Identify which cell holds the provided text, then report its (X, Y) central coordinate. 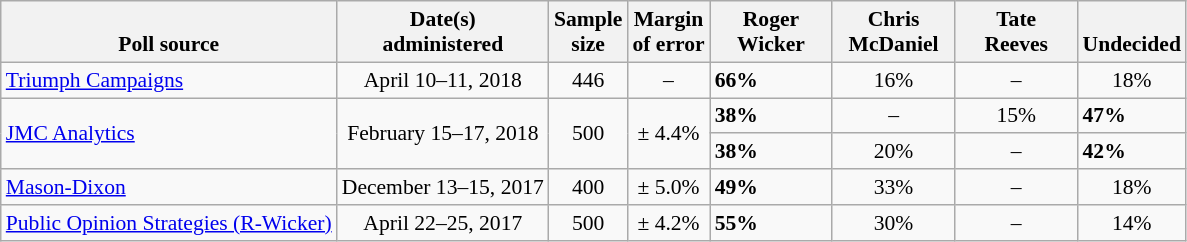
Mason-Dixon (169, 187)
Undecided (1131, 32)
400 (588, 187)
66% (772, 80)
30% (894, 223)
42% (1131, 152)
Triumph Campaigns (169, 80)
15% (1016, 116)
16% (894, 80)
49% (772, 187)
TateReeves (1016, 32)
ChrisMcDaniel (894, 32)
± 4.4% (668, 134)
± 5.0% (668, 187)
December 13–15, 2017 (443, 187)
Marginof error (668, 32)
JMC Analytics (169, 134)
14% (1131, 223)
Public Opinion Strategies (R-Wicker) (169, 223)
Date(s)administered (443, 32)
April 10–11, 2018 (443, 80)
446 (588, 80)
April 22–25, 2017 (443, 223)
20% (894, 152)
33% (894, 187)
47% (1131, 116)
55% (772, 223)
February 15–17, 2018 (443, 134)
RogerWicker (772, 32)
± 4.2% (668, 223)
Samplesize (588, 32)
Poll source (169, 32)
